Return [X, Y] of the center of cell containing provided text 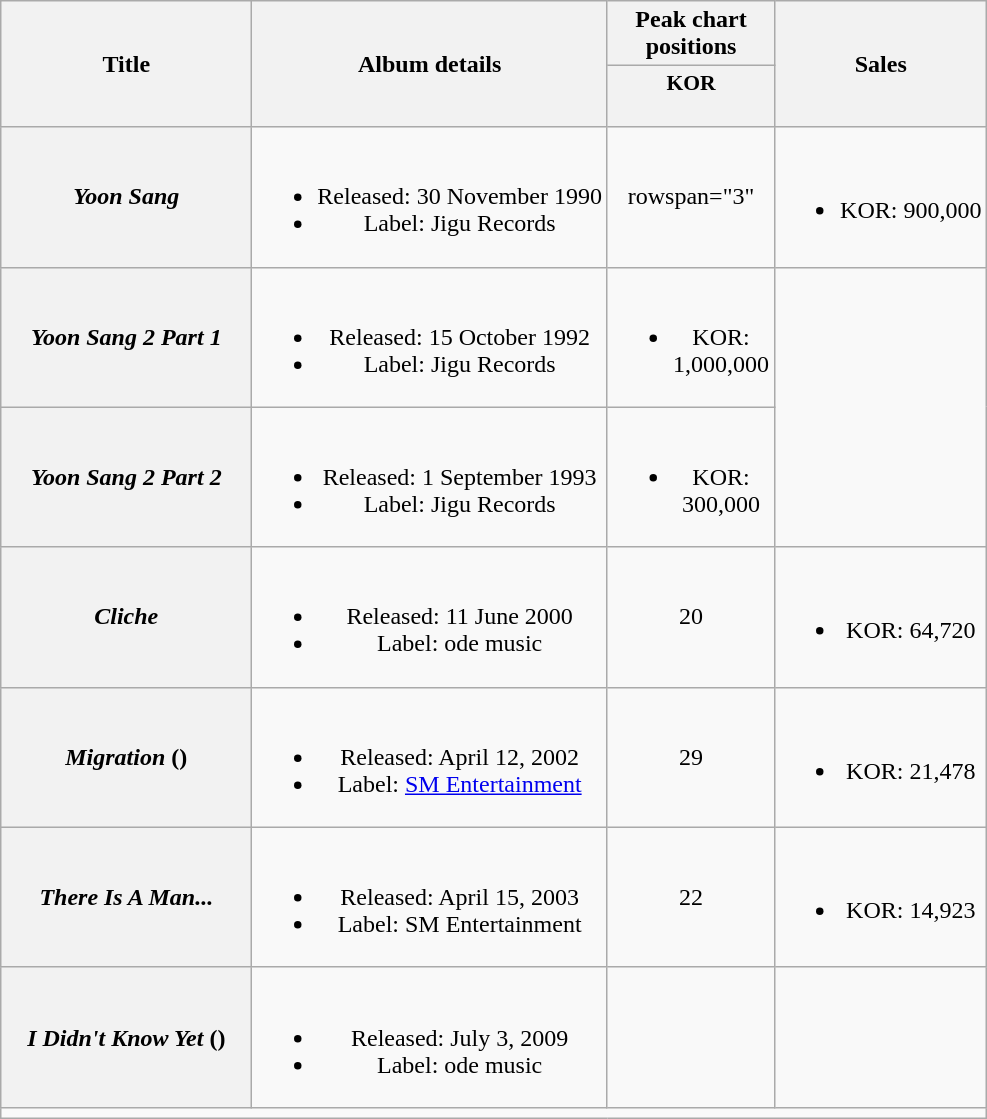
Yoon Sang 2 Part 1 [126, 337]
KOR: 1,000,000 [690, 337]
Released: 1 September 1993Label: Jigu Records [430, 477]
I Didn't Know Yet () [126, 1037]
Sales [881, 64]
Released: July 3, 2009Label: ode music [430, 1037]
Released: 15 October 1992Label: Jigu Records [430, 337]
Migration () [126, 757]
Released: 11 June 2000Label: ode music [430, 617]
rowspan="3" [690, 197]
Peak chart positions [690, 34]
KOR [690, 96]
KOR: 900,000 [881, 197]
KOR: 21,478 [881, 757]
Album details [430, 64]
KOR: 64,720 [881, 617]
Title [126, 64]
Released: April 15, 2003Label: SM Entertainment [430, 897]
29 [690, 757]
Cliche [126, 617]
There Is A Man... [126, 897]
Yoon Sang 2 Part 2 [126, 477]
20 [690, 617]
Released: April 12, 2002Label: SM Entertainment [430, 757]
KOR: 14,923 [881, 897]
Yoon Sang [126, 197]
Released: 30 November 1990Label: Jigu Records [430, 197]
KOR: 300,000 [690, 477]
22 [690, 897]
